Determine the [X, Y] coordinate at the center of the cell enclosing the given text.  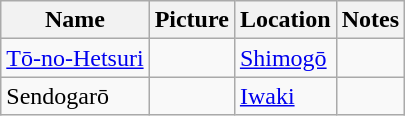
Location [285, 20]
Picture [192, 20]
Notes [370, 20]
Name [75, 20]
Tō-no-Hetsuri [75, 58]
Shimogō [285, 58]
Sendogarō [75, 96]
Iwaki [285, 96]
